Provide the (X, Y) coordinate of the cell's center where the given text is located.  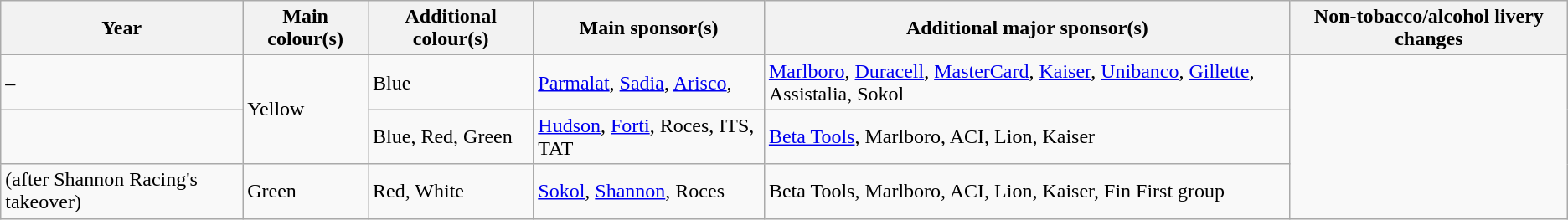
Beta Tools, Marlboro, ACI, Lion, Kaiser, Fin First group (1027, 191)
– (122, 82)
Red, White (451, 191)
Additional major sponsor(s) (1027, 28)
Parmalat, Sadia, Arisco, (649, 82)
Marlboro, Duracell, MasterCard, Kaiser, Unibanco, Gillette, Assistalia, Sokol (1027, 82)
Green (306, 191)
Blue, Red, Green (451, 137)
Year (122, 28)
Blue (451, 82)
Sokol, Shannon, Roces (649, 191)
Main sponsor(s) (649, 28)
Hudson, Forti, Roces, ITS, TAT (649, 137)
Additional colour(s) (451, 28)
Non-tobacco/alcohol livery changes (1429, 28)
Main colour(s) (306, 28)
Yellow (306, 110)
(after Shannon Racing's takeover) (122, 191)
Beta Tools, Marlboro, ACI, Lion, Kaiser (1027, 137)
